Pinpoint the cell where the given text exists, returning its [x, y] midpoint coordinate. 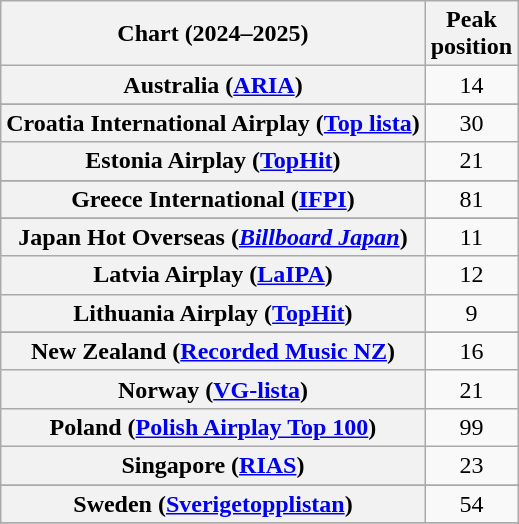
Chart (2024–2025) [213, 34]
Norway (VG-lista) [213, 389]
Latvia Airplay (LaIPA) [213, 275]
Greece International (IFPI) [213, 199]
Australia (ARIA) [213, 85]
54 [471, 503]
Lithuania Airplay (TopHit) [213, 313]
99 [471, 427]
Peak position [471, 34]
81 [471, 199]
30 [471, 123]
New Zealand (Recorded Music NZ) [213, 351]
16 [471, 351]
Japan Hot Overseas (Billboard Japan) [213, 237]
Croatia International Airplay (Top lista) [213, 123]
23 [471, 465]
Poland (Polish Airplay Top 100) [213, 427]
14 [471, 85]
Singapore (RIAS) [213, 465]
11 [471, 237]
Sweden (Sverigetopplistan) [213, 503]
Estonia Airplay (TopHit) [213, 161]
12 [471, 275]
9 [471, 313]
